Detect which cell encompasses the target text, then output its [X, Y] center coordinate. 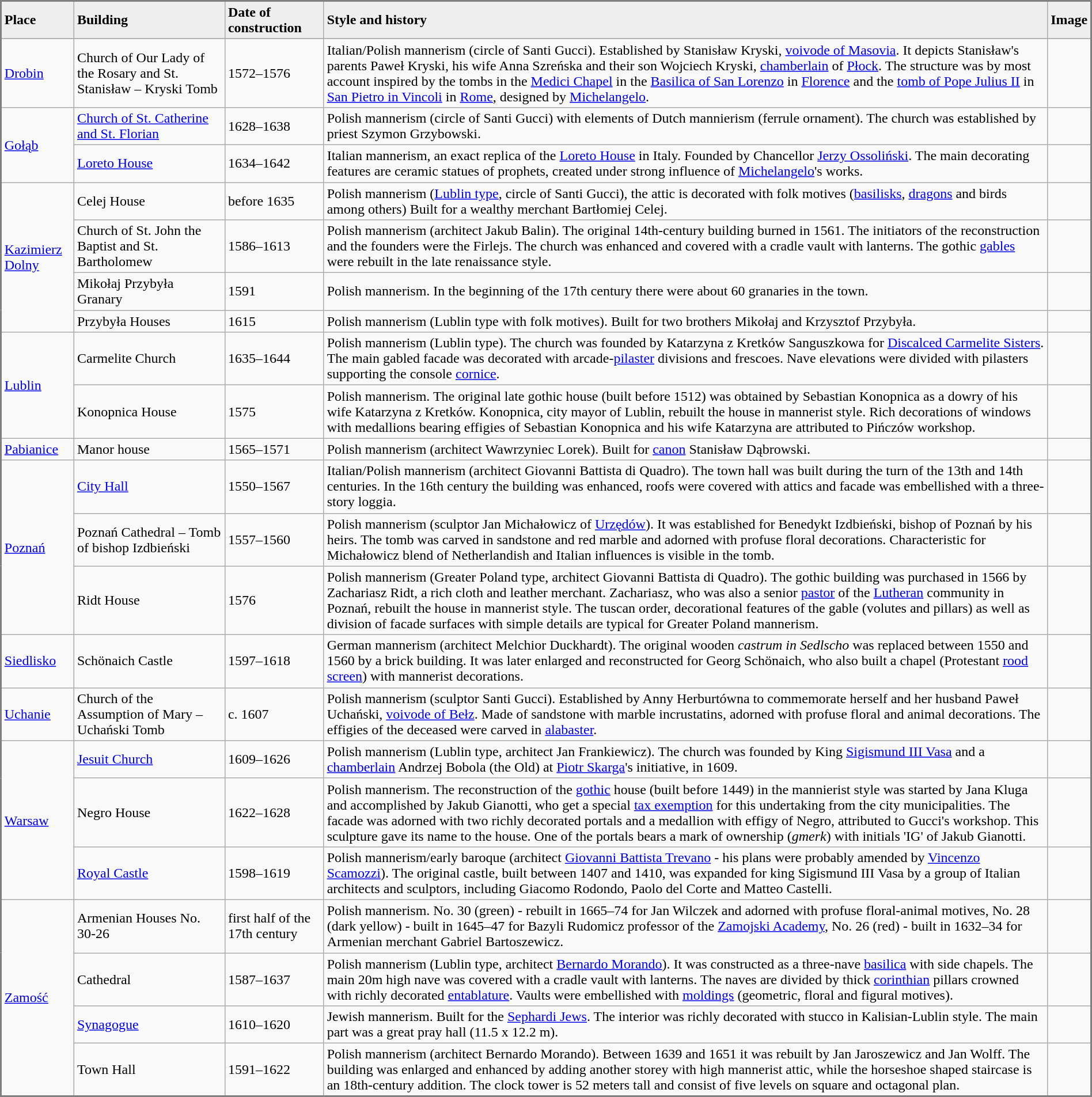
Cathedral [149, 979]
1586–1613 [274, 246]
1550–1567 [274, 487]
Date of construction [274, 20]
Poznań [38, 547]
Kazimierz Dolny [38, 257]
Place [38, 20]
1591 [274, 291]
1615 [274, 321]
Polish mannerism. In the beginning of the 17th century there were about 60 granaries in the town. [685, 291]
Celej House [149, 200]
1597–1618 [274, 661]
1575 [274, 412]
Church of St. John the Baptist and St. Bartholomew [149, 246]
Konopnica House [149, 412]
c. 1607 [274, 714]
Negro House [149, 812]
1587–1637 [274, 979]
Polish mannerism (Lublin type with folk motives). Built for two brothers Mikołaj and Krzysztof Przybyła. [685, 321]
1576 [274, 600]
Church of St. Catherine and St. Florian [149, 126]
Lublin [38, 385]
Drobin [38, 73]
Mikołaj Przybyła Granary [149, 291]
Royal Castle [149, 873]
before 1635 [274, 200]
Building [149, 20]
1572–1576 [274, 73]
1634–1642 [274, 164]
1610–1620 [274, 1025]
Polish mannerism (architect Wawrzyniec Lorek). Built for canon Stanisław Dąbrowski. [685, 449]
Carmelite Church [149, 359]
Jesuit Church [149, 759]
Image [1070, 20]
Armenian Houses No. 30-26 [149, 926]
1591–1622 [274, 1070]
1628–1638 [274, 126]
Pabianice [38, 449]
1635–1644 [274, 359]
1622–1628 [274, 812]
Town Hall [149, 1070]
Gołąb [38, 145]
Siedlisko [38, 661]
first half of the 17th century [274, 926]
Church of Our Lady of the Rosary and St. Stanisław – Kryski Tomb [149, 73]
1598–1619 [274, 873]
Uchanie [38, 714]
1565–1571 [274, 449]
City Hall [149, 487]
Poznań Cathedral – Tomb of bishop Izdbieński [149, 540]
Warsaw [38, 820]
Schönaich Castle [149, 661]
Style and history [685, 20]
Church of the Assumption of Mary – Uchański Tomb [149, 714]
Manor house [149, 449]
Ridt House [149, 600]
Przybyła Houses [149, 321]
Zamość [38, 997]
1609–1626 [274, 759]
Loreto House [149, 164]
Synagogue [149, 1025]
1557–1560 [274, 540]
